Output the (X, Y) coordinate of the center of the cell containing the given text.  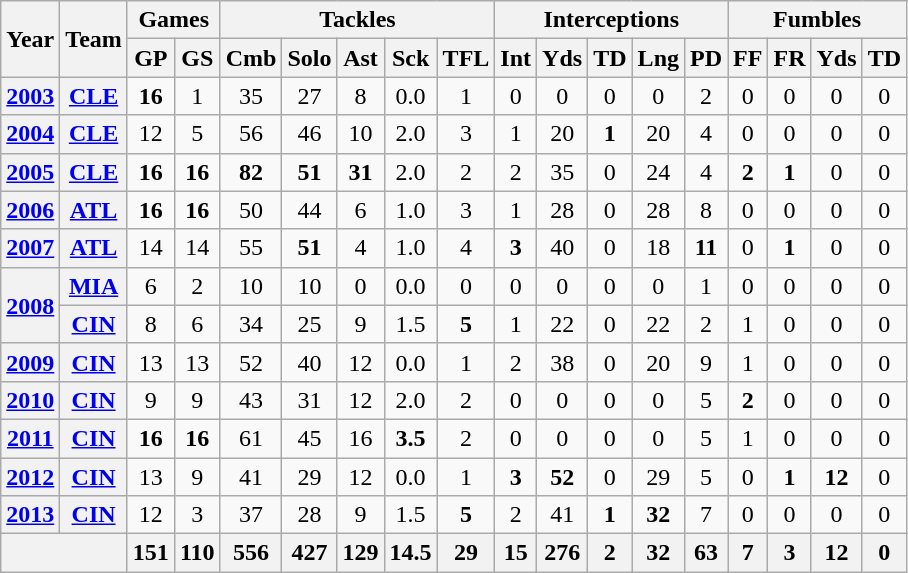
GP (150, 58)
24 (658, 172)
61 (251, 438)
129 (360, 553)
18 (658, 248)
2013 (30, 515)
2008 (30, 305)
3.5 (410, 438)
11 (706, 248)
46 (310, 134)
63 (706, 553)
55 (251, 248)
TFL (466, 58)
Ast (360, 58)
2006 (30, 210)
Tackles (358, 20)
276 (562, 553)
2005 (30, 172)
2007 (30, 248)
37 (251, 515)
44 (310, 210)
27 (310, 96)
Interceptions (612, 20)
PD (706, 58)
45 (310, 438)
556 (251, 553)
15 (516, 553)
151 (150, 553)
38 (562, 362)
14.5 (410, 553)
2004 (30, 134)
2009 (30, 362)
FF (748, 58)
Cmb (251, 58)
2011 (30, 438)
Games (174, 20)
Year (30, 39)
50 (251, 210)
56 (251, 134)
427 (310, 553)
2010 (30, 400)
FR (790, 58)
110 (197, 553)
2003 (30, 96)
Sck (410, 58)
GS (197, 58)
43 (251, 400)
Team (94, 39)
Fumbles (818, 20)
MIA (94, 286)
Int (516, 58)
Solo (310, 58)
34 (251, 324)
2012 (30, 477)
25 (310, 324)
82 (251, 172)
Lng (658, 58)
